Return the [x, y] coordinate for the center point of the cell that contains the specified text.  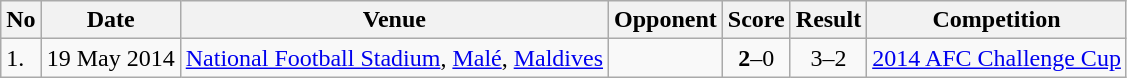
Score [756, 20]
3–2 [828, 58]
19 May 2014 [110, 58]
Date [110, 20]
No [21, 20]
National Football Stadium, Malé, Maldives [394, 58]
Venue [394, 20]
2014 AFC Challenge Cup [997, 58]
2–0 [756, 58]
Opponent [666, 20]
Competition [997, 20]
Result [828, 20]
1. [21, 58]
